Return the [X, Y] coordinate for the center point of the cell that contains the specified text.  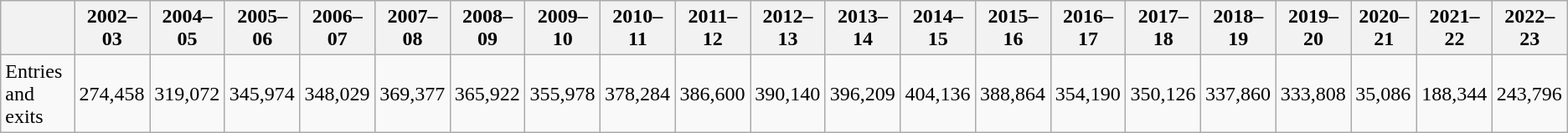
404,136 [938, 94]
2018–19 [1239, 28]
2005–06 [262, 28]
2022–23 [1529, 28]
390,140 [788, 94]
2014–15 [938, 28]
2002–03 [112, 28]
2008–09 [487, 28]
2006–07 [338, 28]
2021–22 [1455, 28]
2013–14 [863, 28]
35,086 [1384, 94]
378,284 [638, 94]
337,860 [1239, 94]
2017–18 [1163, 28]
396,209 [863, 94]
Entries and exits [38, 94]
369,377 [413, 94]
2009–10 [563, 28]
188,344 [1455, 94]
348,029 [338, 94]
365,922 [487, 94]
2012–13 [788, 28]
243,796 [1529, 94]
2019–20 [1313, 28]
2015–16 [1014, 28]
333,808 [1313, 94]
354,190 [1088, 94]
345,974 [262, 94]
274,458 [112, 94]
388,864 [1014, 94]
2011–12 [713, 28]
386,600 [713, 94]
2007–08 [413, 28]
2004–05 [188, 28]
319,072 [188, 94]
2016–17 [1088, 28]
355,978 [563, 94]
2010–11 [638, 28]
2020–21 [1384, 28]
350,126 [1163, 94]
